Output the (x, y) coordinate of the center of the cell containing the given text.  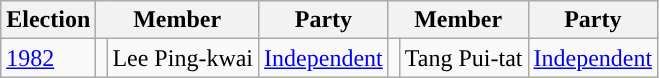
Lee Ping-kwai (183, 58)
1982 (48, 58)
Tang Pui-tat (464, 58)
Election (48, 20)
